Detect which cell encompasses the target text, then output its (X, Y) center coordinate. 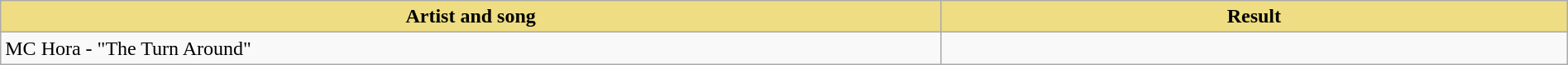
Result (1254, 17)
Artist and song (471, 17)
MC Hora - "The Turn Around" (471, 48)
